Return [x, y] of the center of cell containing provided text 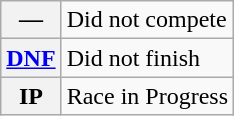
— [31, 20]
DNF [31, 58]
IP [31, 96]
Race in Progress [147, 96]
Did not compete [147, 20]
Did not finish [147, 58]
